Provide the (X, Y) coordinate of the cell's center where the given text is located.  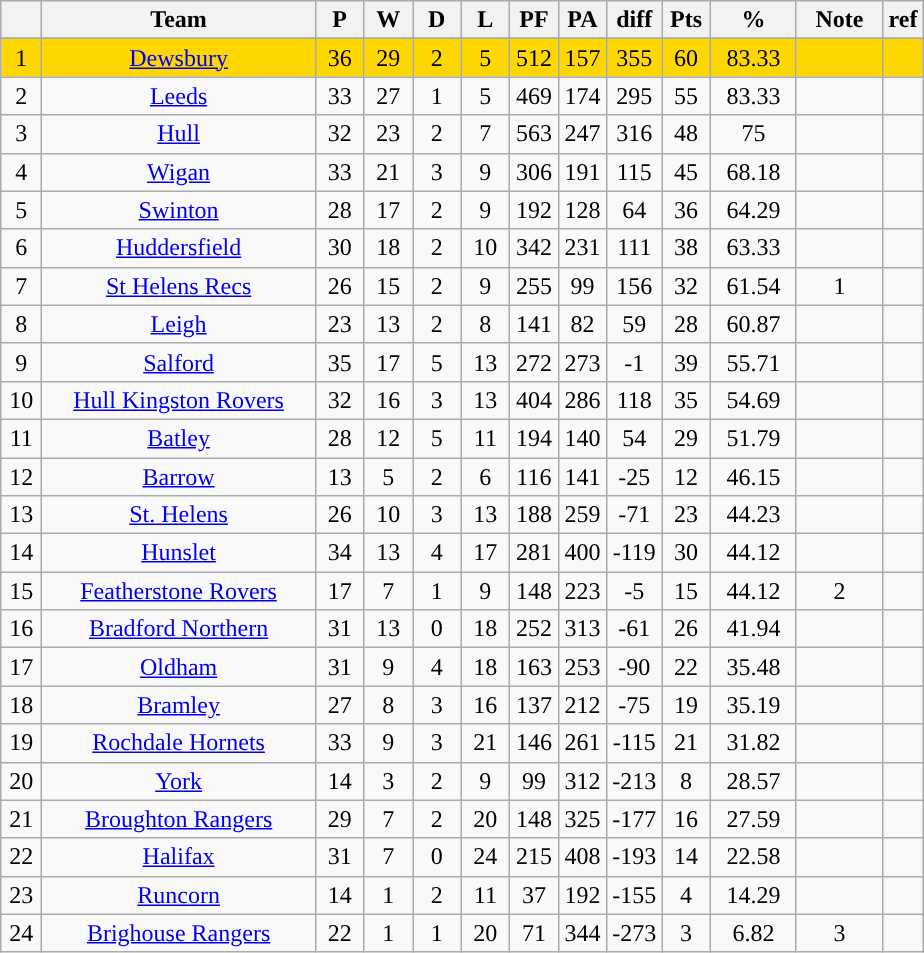
37 (534, 895)
273 (582, 362)
22.58 (753, 857)
-25 (634, 477)
-119 (634, 553)
61.54 (753, 286)
Team (179, 20)
Dewsbury (179, 58)
355 (634, 58)
404 (534, 400)
68.18 (753, 172)
255 (534, 286)
34 (340, 553)
-1 (634, 362)
35.48 (753, 667)
212 (582, 705)
54 (634, 438)
60.87 (753, 324)
Batley (179, 438)
Hull Kingston Rovers (179, 400)
44.23 (753, 515)
272 (534, 362)
Wigan (179, 172)
137 (534, 705)
408 (582, 857)
252 (534, 629)
215 (534, 857)
Bramley (179, 705)
469 (534, 96)
Note (839, 20)
-90 (634, 667)
27.59 (753, 819)
St Helens Recs (179, 286)
231 (582, 248)
-5 (634, 591)
75 (753, 134)
31.82 (753, 743)
Halifax (179, 857)
115 (634, 172)
-213 (634, 781)
-273 (634, 933)
563 (534, 134)
118 (634, 400)
64 (634, 210)
306 (534, 172)
diff (634, 20)
L (486, 20)
194 (534, 438)
Oldham (179, 667)
140 (582, 438)
259 (582, 515)
286 (582, 400)
45 (686, 172)
325 (582, 819)
59 (634, 324)
St. Helens (179, 515)
-177 (634, 819)
223 (582, 591)
312 (582, 781)
14.29 (753, 895)
400 (582, 553)
512 (534, 58)
6.82 (753, 933)
Rochdale Hornets (179, 743)
Runcorn (179, 895)
Brighouse Rangers (179, 933)
Leeds (179, 96)
247 (582, 134)
-71 (634, 515)
51.79 (753, 438)
54.69 (753, 400)
Featherstone Rovers (179, 591)
Hunslet (179, 553)
PF (534, 20)
116 (534, 477)
174 (582, 96)
Huddersfield (179, 248)
188 (534, 515)
Salford (179, 362)
64.29 (753, 210)
156 (634, 286)
55 (686, 96)
28.57 (753, 781)
295 (634, 96)
D (436, 20)
111 (634, 248)
-61 (634, 629)
35.19 (753, 705)
Pts (686, 20)
281 (534, 553)
191 (582, 172)
157 (582, 58)
-155 (634, 895)
Barrow (179, 477)
71 (534, 933)
128 (582, 210)
316 (634, 134)
-115 (634, 743)
PA (582, 20)
W (388, 20)
146 (534, 743)
Leigh (179, 324)
55.71 (753, 362)
48 (686, 134)
-193 (634, 857)
39 (686, 362)
253 (582, 667)
% (753, 20)
60 (686, 58)
-75 (634, 705)
Broughton Rangers (179, 819)
163 (534, 667)
82 (582, 324)
46.15 (753, 477)
Hull (179, 134)
ref (902, 20)
342 (534, 248)
313 (582, 629)
261 (582, 743)
63.33 (753, 248)
York (179, 781)
41.94 (753, 629)
344 (582, 933)
P (340, 20)
38 (686, 248)
Bradford Northern (179, 629)
Swinton (179, 210)
